Scan for the cell matching the given text and deliver its (x, y) coordinate at center. 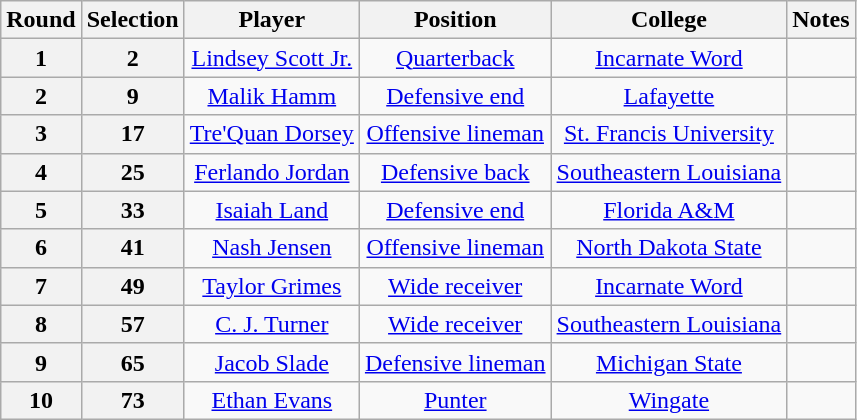
C. J. Turner (272, 324)
Lafayette (669, 96)
Ethan Evans (272, 400)
Ferlando Jordan (272, 172)
Florida A&M (669, 210)
Quarterback (455, 58)
Defensive back (455, 172)
Round (41, 20)
Selection (132, 20)
Position (455, 20)
Player (272, 20)
Taylor Grimes (272, 286)
41 (132, 248)
North Dakota State (669, 248)
10 (41, 400)
Isaiah Land (272, 210)
Defensive lineman (455, 362)
St. Francis University (669, 134)
73 (132, 400)
Wingate (669, 400)
Michigan State (669, 362)
Punter (455, 400)
Notes (821, 20)
6 (41, 248)
College (669, 20)
5 (41, 210)
7 (41, 286)
49 (132, 286)
8 (41, 324)
1 (41, 58)
4 (41, 172)
3 (41, 134)
Jacob Slade (272, 362)
33 (132, 210)
65 (132, 362)
25 (132, 172)
57 (132, 324)
17 (132, 134)
Nash Jensen (272, 248)
Lindsey Scott Jr. (272, 58)
Malik Hamm (272, 96)
Tre'Quan Dorsey (272, 134)
